Output the [x, y] coordinate of the center of the cell containing the given text.  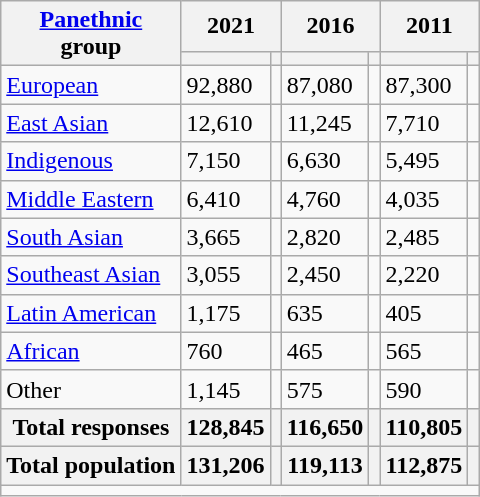
575 [325, 389]
1,175 [226, 313]
5,495 [424, 161]
6,630 [325, 161]
Total responses [91, 427]
11,245 [325, 123]
2,485 [424, 237]
4,035 [424, 199]
Latin American [91, 313]
760 [226, 351]
405 [424, 313]
2,450 [325, 275]
2016 [330, 26]
2021 [231, 26]
4,760 [325, 199]
Panethnicgroup [91, 34]
European [91, 85]
112,875 [424, 465]
Middle Eastern [91, 199]
92,880 [226, 85]
6,410 [226, 199]
116,650 [325, 427]
2011 [430, 26]
12,610 [226, 123]
3,055 [226, 275]
Indigenous [91, 161]
590 [424, 389]
110,805 [424, 427]
1,145 [226, 389]
African [91, 351]
2,820 [325, 237]
7,710 [424, 123]
87,080 [325, 85]
131,206 [226, 465]
465 [325, 351]
3,665 [226, 237]
Other [91, 389]
128,845 [226, 427]
East Asian [91, 123]
South Asian [91, 237]
Southeast Asian [91, 275]
Total population [91, 465]
2,220 [424, 275]
7,150 [226, 161]
87,300 [424, 85]
119,113 [325, 465]
565 [424, 351]
635 [325, 313]
